Detect which cell encompasses the target text, then output its [x, y] center coordinate. 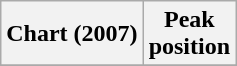
Chart (2007) [72, 34]
Peakposition [189, 34]
